Provide the [X, Y] coordinate of the cell's center where the given text is located.  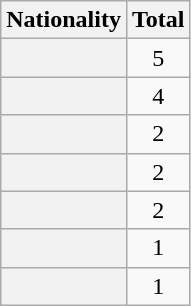
5 [158, 58]
Total [158, 20]
4 [158, 96]
Nationality [64, 20]
